Scan for the cell matching the given text and deliver its (x, y) coordinate at center. 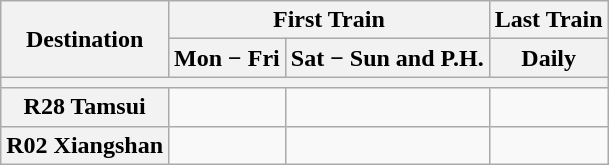
Last Train (548, 20)
Sat − Sun and P.H. (387, 58)
R28 Tamsui (85, 107)
First Train (330, 20)
Mon − Fri (228, 58)
R02 Xiangshan (85, 145)
Destination (85, 39)
Daily (548, 58)
